Search for the cell housing the specified text and yield its [x, y] center coordinate. 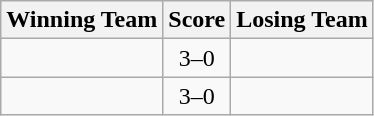
Score [197, 20]
Winning Team [82, 20]
Losing Team [302, 20]
